From the cell containing the given text, extract its center point as [X, Y] coordinate. 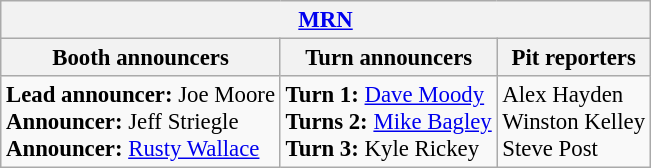
Booth announcers [141, 58]
Pit reporters [574, 58]
Lead announcer: Joe MooreAnnouncer: Jeff StriegleAnnouncer: Rusty Wallace [141, 122]
Alex HaydenWinston KelleySteve Post [574, 122]
MRN [326, 20]
Turn 1: Dave Moody Turns 2: Mike BagleyTurn 3: Kyle Rickey [388, 122]
Turn announcers [388, 58]
